Identify which cell holds the provided text, then report its (x, y) central coordinate. 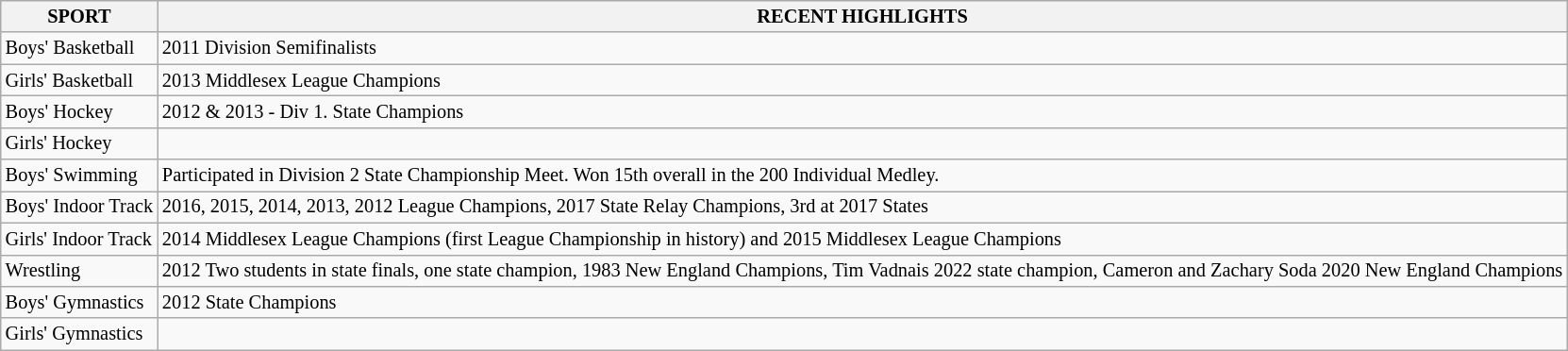
Boys' Basketball (79, 48)
2016, 2015, 2014, 2013, 2012 League Champions, 2017 State Relay Champions, 3rd at 2017 States (862, 207)
2011 Division Semifinalists (862, 48)
Wrestling (79, 271)
2014 Middlesex League Champions (first League Championship in history) and 2015 Middlesex League Champions (862, 239)
Participated in Division 2 State Championship Meet. Won 15th overall in the 200 Individual Medley. (862, 175)
Boys' Hockey (79, 111)
2013 Middlesex League Champions (862, 80)
Boys' Gymnastics (79, 302)
SPORT (79, 16)
Girls' Hockey (79, 143)
Boys' Indoor Track (79, 207)
2012 State Champions (862, 302)
Girls' Indoor Track (79, 239)
RECENT HIGHLIGHTS (862, 16)
Girls' Basketball (79, 80)
2012 & 2013 - Div 1. State Champions (862, 111)
Girls' Gymnastics (79, 334)
Boys' Swimming (79, 175)
